Identify which cell holds the provided text, then report its [x, y] central coordinate. 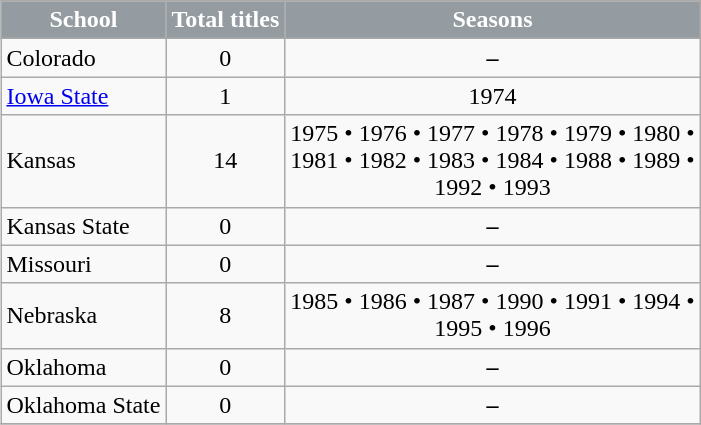
Missouri [84, 264]
1985 • 1986 • 1987 • 1990 • 1991 • 1994 •1995 • 1996 [492, 316]
Seasons [492, 20]
1975 • 1976 • 1977 • 1978 • 1979 • 1980 •1981 • 1982 • 1983 • 1984 • 1988 • 1989 •1992 • 1993 [492, 161]
Kansas State [84, 226]
Colorado [84, 58]
Nebraska [84, 316]
1 [226, 96]
Oklahoma [84, 367]
Total titles [226, 20]
8 [226, 316]
Iowa State [84, 96]
Oklahoma State [84, 405]
Kansas [84, 161]
School [84, 20]
1974 [492, 96]
14 [226, 161]
